Locate the cell with the specified text and output its (X, Y) center coordinate. 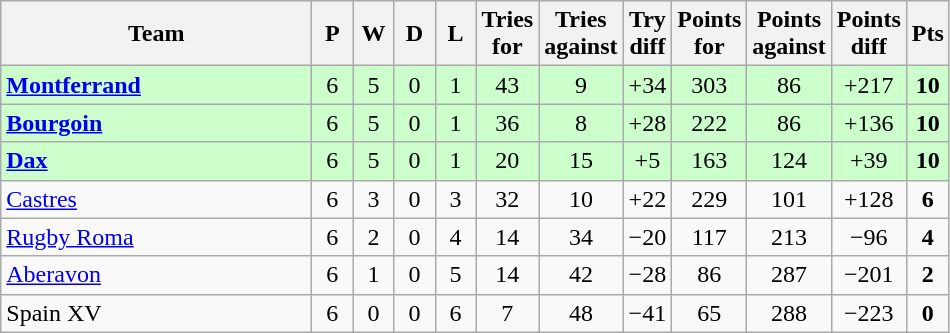
P (332, 34)
7 (508, 313)
101 (789, 199)
9 (581, 85)
Points for (710, 34)
124 (789, 161)
Team (156, 34)
Castres (156, 199)
229 (710, 199)
Bourgoin (156, 123)
Rugby Roma (156, 237)
D (414, 34)
Try diff (648, 34)
Pts (928, 34)
−223 (868, 313)
Points against (789, 34)
287 (789, 275)
+136 (868, 123)
+28 (648, 123)
48 (581, 313)
Points diff (868, 34)
36 (508, 123)
Tries for (508, 34)
20 (508, 161)
15 (581, 161)
34 (581, 237)
−41 (648, 313)
65 (710, 313)
Spain XV (156, 313)
Tries against (581, 34)
−20 (648, 237)
117 (710, 237)
W (374, 34)
−28 (648, 275)
222 (710, 123)
−96 (868, 237)
+128 (868, 199)
+217 (868, 85)
42 (581, 275)
163 (710, 161)
+34 (648, 85)
−201 (868, 275)
303 (710, 85)
+39 (868, 161)
32 (508, 199)
43 (508, 85)
+22 (648, 199)
288 (789, 313)
+5 (648, 161)
Dax (156, 161)
8 (581, 123)
Aberavon (156, 275)
Montferrand (156, 85)
L (456, 34)
213 (789, 237)
